Identify which cell holds the provided text, then report its (x, y) central coordinate. 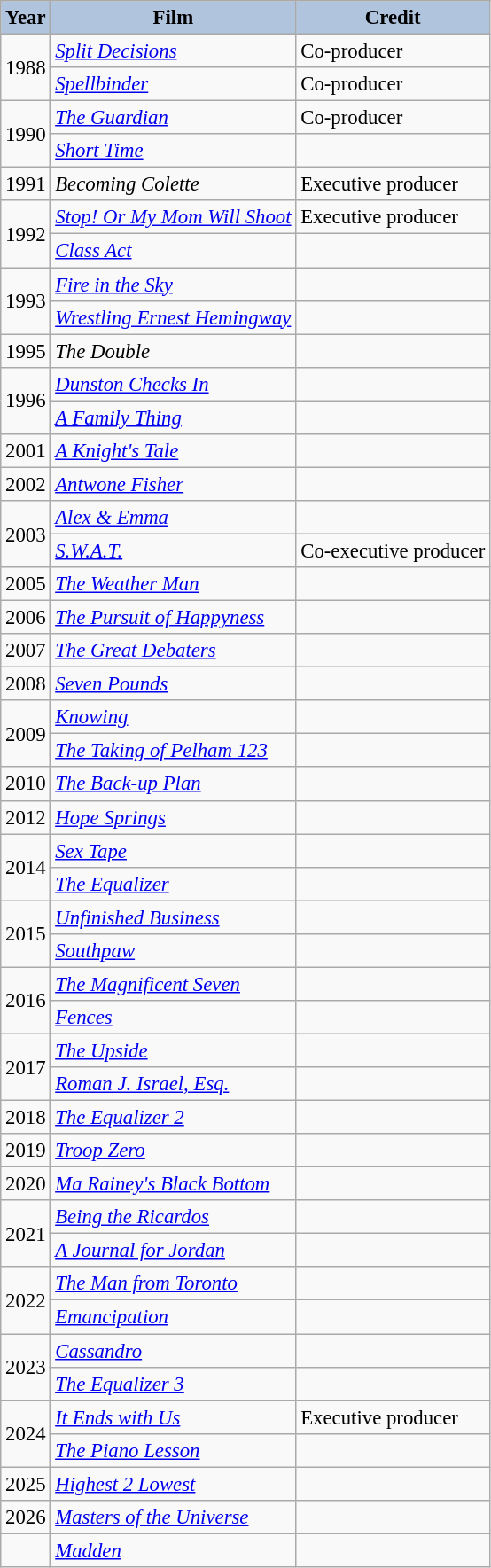
The Magnificent Seven (174, 984)
Fire in the Sky (174, 285)
2026 (26, 1517)
2002 (26, 484)
Highest 2 Lowest (174, 1484)
Short Time (174, 151)
The Equalizer (174, 884)
S.W.A.T. (174, 550)
2008 (26, 684)
Seven Pounds (174, 684)
Madden (174, 1550)
The Upside (174, 1050)
2009 (26, 734)
Film (174, 18)
Becoming Colette (174, 184)
2012 (26, 817)
2017 (26, 1067)
Antwone Fisher (174, 484)
The Man from Toronto (174, 1284)
1996 (26, 401)
Unfinished Business (174, 917)
Ma Rainey's Black Bottom (174, 1184)
Co-executive producer (394, 550)
The Piano Lesson (174, 1450)
A Knight's Tale (174, 451)
A Journal for Jordan (174, 1251)
Alex & Emma (174, 518)
2007 (26, 651)
2020 (26, 1184)
2024 (26, 1434)
Cassandro (174, 1351)
Dunston Checks In (174, 384)
2021 (26, 1234)
2010 (26, 784)
The Double (174, 351)
2018 (26, 1118)
The Pursuit of Happyness (174, 618)
2001 (26, 451)
2014 (26, 867)
Split Decisions (174, 51)
Stop! Or My Mom Will Shoot (174, 217)
1995 (26, 351)
Credit (394, 18)
2015 (26, 934)
Masters of the Universe (174, 1517)
Hope Springs (174, 817)
It Ends with Us (174, 1417)
Class Act (174, 251)
2023 (26, 1367)
Being the Ricardos (174, 1217)
The Great Debaters (174, 651)
2025 (26, 1484)
The Back-up Plan (174, 784)
A Family Thing (174, 417)
1991 (26, 184)
2022 (26, 1301)
Sex Tape (174, 851)
Southpaw (174, 951)
The Equalizer 3 (174, 1384)
1992 (26, 234)
Troop Zero (174, 1151)
Knowing (174, 717)
1990 (26, 135)
Roman J. Israel, Esq. (174, 1084)
2005 (26, 584)
Fences (174, 1018)
2006 (26, 618)
Wrestling Ernest Hemingway (174, 317)
The Equalizer 2 (174, 1118)
1993 (26, 301)
Year (26, 18)
Emancipation (174, 1317)
The Weather Man (174, 584)
1988 (26, 67)
2019 (26, 1151)
The Guardian (174, 118)
2016 (26, 1000)
Spellbinder (174, 84)
2003 (26, 534)
The Taking of Pelham 123 (174, 751)
